Extract the [x, y] coordinate from the center of the cell holding the provided text.  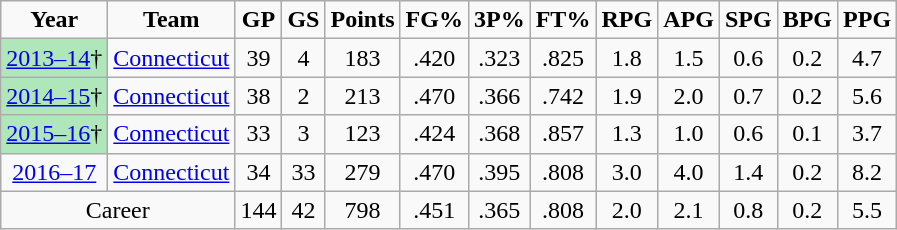
279 [362, 172]
GP [258, 20]
38 [258, 96]
2015–16† [54, 134]
123 [362, 134]
1.0 [689, 134]
1.9 [627, 96]
144 [258, 210]
RPG [627, 20]
3.0 [627, 172]
FG% [434, 20]
42 [304, 210]
.451 [434, 210]
.395 [499, 172]
.825 [563, 58]
4.7 [868, 58]
183 [362, 58]
213 [362, 96]
.424 [434, 134]
APG [689, 20]
2014–15† [54, 96]
8.2 [868, 172]
Career [118, 210]
2.1 [689, 210]
FT% [563, 20]
798 [362, 210]
.368 [499, 134]
.742 [563, 96]
.857 [563, 134]
4.0 [689, 172]
.323 [499, 58]
2 [304, 96]
Points [362, 20]
39 [258, 58]
3 [304, 134]
BPG [807, 20]
Team [172, 20]
GS [304, 20]
0.8 [748, 210]
4 [304, 58]
1.4 [748, 172]
3P% [499, 20]
1.5 [689, 58]
SPG [748, 20]
5.6 [868, 96]
1.8 [627, 58]
0.1 [807, 134]
.365 [499, 210]
.420 [434, 58]
0.7 [748, 96]
2016–17 [54, 172]
34 [258, 172]
.366 [499, 96]
1.3 [627, 134]
PPG [868, 20]
2013–14† [54, 58]
Year [54, 20]
3.7 [868, 134]
5.5 [868, 210]
